Output the [X, Y] coordinate of the center of the cell containing the given text.  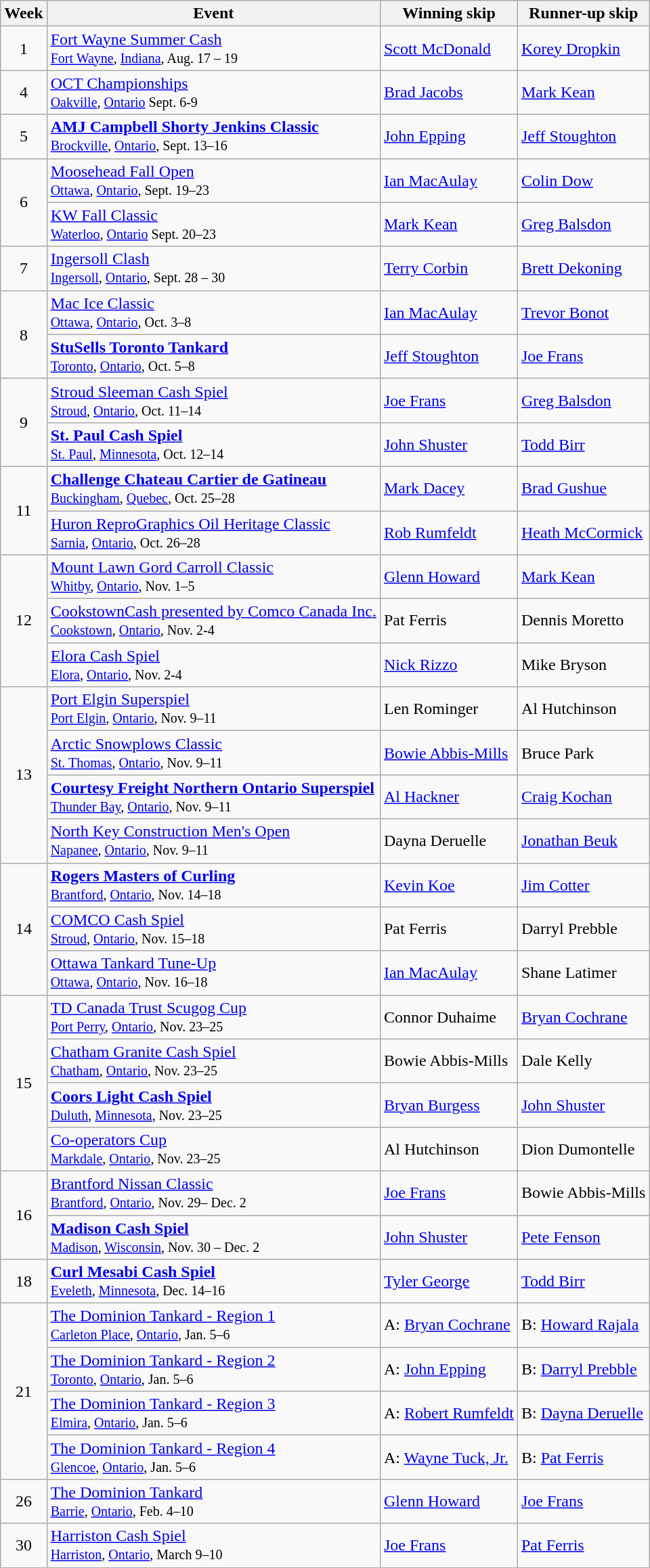
Mac Ice Classic Ottawa, Ontario, Oct. 3–8 [213, 313]
Dale Kelly [583, 1061]
18 [24, 1282]
Al Hackner [448, 797]
Mount Lawn Gord Carroll Classic Whitby, Ontario, Nov. 1–5 [213, 577]
7 [24, 268]
The Dominion Tankard - Region 3 Elmira, Ontario, Jan. 5–6 [213, 1413]
The Dominion Tankard - Region 1 Carleton Place, Ontario, Jan. 5–6 [213, 1325]
Coors Light Cash Spiel Duluth, Minnesota, Nov. 23–25 [213, 1104]
Arctic Snowplows Classic St. Thomas, Ontario, Nov. 9–11 [213, 753]
Event [213, 14]
11 [24, 510]
COMCO Cash Spiel Stroud, Ontario, Nov. 15–18 [213, 928]
B: Howard Rajala [583, 1325]
9 [24, 422]
Co-operators Cup Markdale, Ontario, Nov. 23–25 [213, 1149]
The Dominion Tankard Barrie, Ontario, Feb. 4–10 [213, 1501]
Challenge Chateau Cartier de Gatineau Buckingham, Quebec, Oct. 25–28 [213, 489]
Craig Kochan [583, 797]
Bruce Park [583, 753]
16 [24, 1215]
26 [24, 1501]
Courtesy Freight Northern Ontario Superspiel Thunder Bay, Ontario, Nov. 9–11 [213, 797]
Colin Dow [583, 180]
Scott McDonald [448, 49]
A: Wayne Tuck, Jr. [448, 1458]
Nick Rizzo [448, 665]
Tyler George [448, 1282]
Week [24, 14]
St. Paul Cash Spiel St. Paul, Minnesota, Oct. 12–14 [213, 444]
TD Canada Trust Scugog Cup Port Perry, Ontario, Nov. 23–25 [213, 1016]
B: Pat Ferris [583, 1458]
8 [24, 334]
Connor Duhaime [448, 1016]
The Dominion Tankard - Region 2 Toronto, Ontario, Jan. 5–6 [213, 1370]
Shane Latimer [583, 973]
Mark Dacey [448, 489]
North Key Construction Men's Open Napanee, Ontario, Nov. 9–11 [213, 841]
Brett Dekoning [583, 268]
Elora Cash Spiel Elora, Ontario, Nov. 2-4 [213, 665]
Jim Cotter [583, 885]
Curl Mesabi Cash Spiel Eveleth, Minnesota, Dec. 14–16 [213, 1282]
Chatham Granite Cash Spiel Chatham, Ontario, Nov. 23–25 [213, 1061]
Dayna Deruelle [448, 841]
Jonathan Beuk [583, 841]
Ingersoll Clash Ingersoll, Ontario, Sept. 28 – 30 [213, 268]
Brad Jacobs [448, 92]
Brantford Nissan Classic Brantford, Ontario, Nov. 29– Dec. 2 [213, 1192]
Huron ReproGraphics Oil Heritage Classic Sarnia, Ontario, Oct. 26–28 [213, 532]
6 [24, 202]
Winning skip [448, 14]
Brad Gushue [583, 489]
21 [24, 1391]
Korey Dropkin [583, 49]
A: Bryan Cochrane [448, 1325]
30 [24, 1546]
Bryan Burgess [448, 1104]
AMJ Campbell Shorty Jenkins Classic Brockville, Ontario, Sept. 13–16 [213, 137]
A: Robert Rumfeldt [448, 1413]
StuSells Toronto Tankard Toronto, Ontario, Oct. 5–8 [213, 356]
14 [24, 928]
B: Darryl Prebble [583, 1370]
4 [24, 92]
12 [24, 621]
Ottawa Tankard Tune-Up Ottawa, Ontario, Nov. 16–18 [213, 973]
The Dominion Tankard - Region 4 Glencoe, Ontario, Jan. 5–6 [213, 1458]
Harriston Cash Spiel Harriston, Ontario, March 9–10 [213, 1546]
John Epping [448, 137]
Mike Bryson [583, 665]
CookstownCash presented by Comco Canada Inc. Cookstown, Ontario, Nov. 2-4 [213, 621]
Heath McCormick [583, 532]
Darryl Prebble [583, 928]
Madison Cash Spiel Madison, Wisconsin, Nov. 30 – Dec. 2 [213, 1237]
Bryan Cochrane [583, 1016]
13 [24, 775]
KW Fall Classic Waterloo, Ontario Sept. 20–23 [213, 225]
Fort Wayne Summer Cash Fort Wayne, Indiana, Aug. 17 – 19 [213, 49]
Moosehead Fall Open Ottawa, Ontario, Sept. 19–23 [213, 180]
Terry Corbin [448, 268]
Stroud Sleeman Cash Spiel Stroud, Ontario, Oct. 11–14 [213, 401]
Kevin Koe [448, 885]
OCT Championships Oakville, Ontario Sept. 6-9 [213, 92]
Rob Rumfeldt [448, 532]
15 [24, 1083]
B: Dayna Deruelle [583, 1413]
A: John Epping [448, 1370]
Port Elgin Superspiel Port Elgin, Ontario, Nov. 9–11 [213, 709]
5 [24, 137]
1 [24, 49]
Runner-up skip [583, 14]
Rogers Masters of Curling Brantford, Ontario, Nov. 14–18 [213, 885]
Trevor Bonot [583, 313]
Len Rominger [448, 709]
Dion Dumontelle [583, 1149]
Dennis Moretto [583, 621]
Pete Fenson [583, 1237]
